For the text-containing cell, return its midpoint in (X, Y) coordinate format. 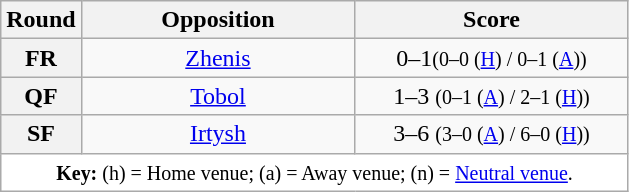
1–3 (0–1 (A) / 2–1 (H)) (492, 96)
0–1(0–0 (H) / 0–1 (A)) (492, 58)
Key: (h) = Home venue; (a) = Away venue; (n) = Neutral venue. (315, 172)
SF (41, 134)
Round (41, 20)
Zhenis (218, 58)
3–6 (3–0 (A) / 6–0 (H)) (492, 134)
Tobol (218, 96)
Irtysh (218, 134)
Score (492, 20)
Opposition (218, 20)
QF (41, 96)
FR (41, 58)
